Scan for the cell matching the given text and deliver its [x, y] coordinate at center. 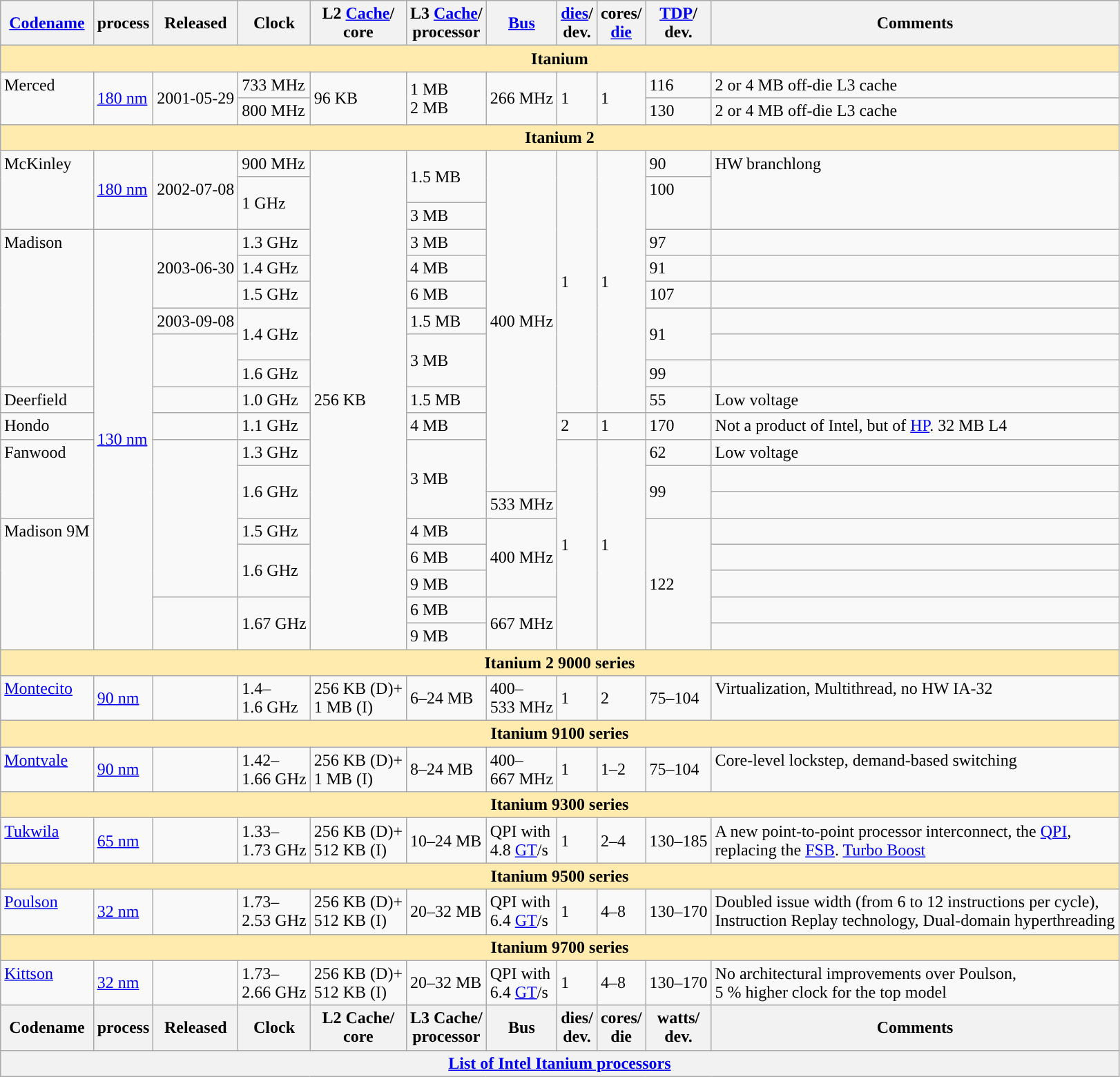
List of Intel Itanium processors [559, 1063]
Itanium 9300 series [559, 805]
Montecito [47, 699]
HW branchlong [915, 189]
130–185 [678, 841]
96 KB [358, 98]
Hondo [47, 426]
130 nm [123, 439]
QPI with4.8 GT/s [521, 841]
Itanium 9100 series [559, 734]
No architectural improvements over Poulson,5 % higher clock for the top model [915, 983]
watts/dev. [678, 1027]
Core-level lockstep, demand-based switching [915, 769]
1 GHz [274, 203]
62 [678, 452]
130 [678, 111]
107 [678, 295]
1 MB2 MB [446, 98]
256 KB [358, 400]
Poulson [47, 911]
1.33–1.73 GHz [274, 841]
A new point-to-point processor interconnect, the QPI,replacing the FSB. Turbo Boost [915, 841]
Fanwood [47, 478]
2001-05-29 [196, 98]
Itanium 9700 series [559, 947]
Merced [47, 98]
6–24 MB [446, 699]
Madison 9M [47, 583]
Doubled issue width (from 6 to 12 instructions per cycle),Instruction Replay technology, Dual-domain hyperthreading [915, 911]
2003-06-30 [196, 269]
Not a product of Intel, but of HP. 32 MB L4 [915, 426]
Itanium 2 9000 series [559, 662]
1.0 GHz [274, 400]
8–24 MB [446, 769]
Deerfield [47, 400]
733 MHz [274, 85]
1.73–2.53 GHz [274, 911]
55 [678, 400]
90 [678, 164]
1.73–2.66 GHz [274, 983]
Itanium [559, 59]
1.1 GHz [274, 426]
533 MHz [521, 505]
900 MHz [274, 164]
Virtualization, Multithread, no HW IA-32 [915, 699]
97 [678, 242]
TDP/dev. [678, 23]
667 MHz [521, 623]
McKinley [47, 189]
400–667 MHz [521, 769]
2–4 [621, 841]
Itanium 9500 series [559, 876]
Montvale [47, 769]
Tukwila [47, 841]
2003-09-08 [196, 321]
10–24 MB [446, 841]
Madison [47, 308]
116 [678, 85]
1.67 GHz [274, 623]
1–2 [621, 769]
Kittson [47, 983]
1.4–1.6 GHz [274, 699]
2002-07-08 [196, 189]
100 [678, 189]
800 MHz [274, 111]
122 [678, 583]
Itanium 2 [559, 137]
400–533 MHz [521, 699]
266 MHz [521, 98]
170 [678, 426]
1.42–1.66 GHz [274, 769]
65 nm [123, 841]
